Locate the cell with the specified text and output its (x, y) center coordinate. 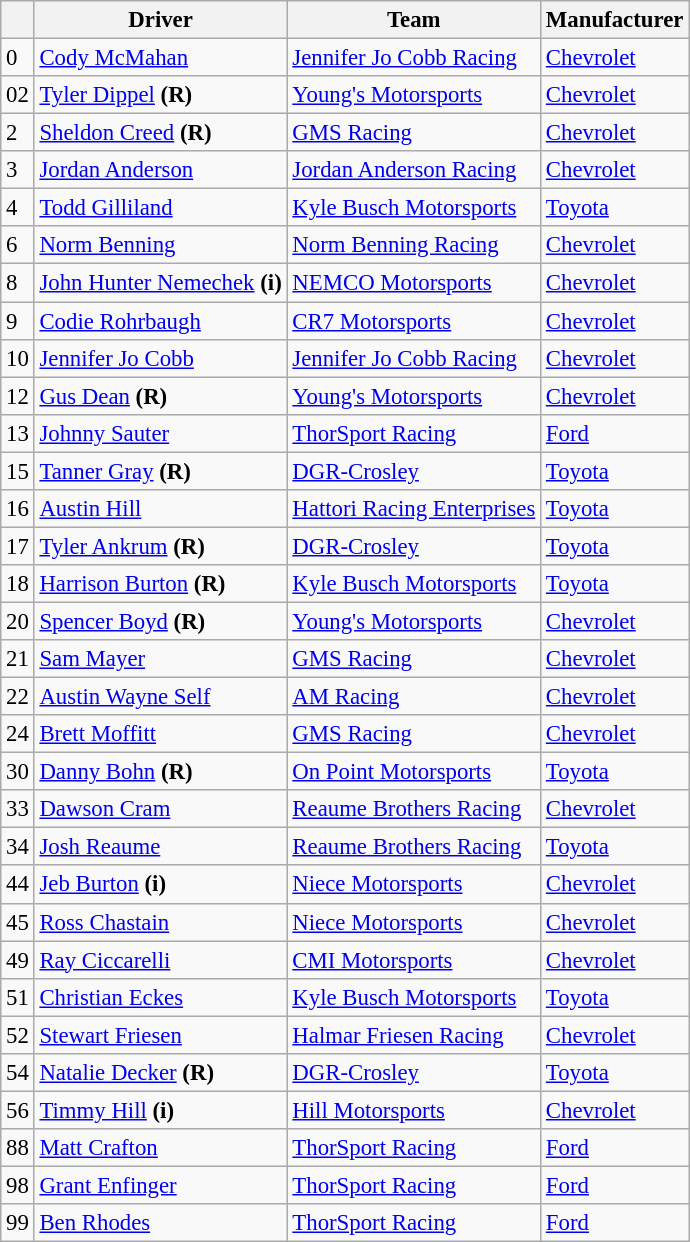
30 (18, 772)
51 (18, 997)
0 (18, 58)
34 (18, 847)
88 (18, 1148)
Dawson Cram (160, 809)
Stewart Friesen (160, 1035)
Gus Dean (R) (160, 396)
Ben Rhodes (160, 1223)
6 (18, 245)
Jordan Anderson (160, 170)
8 (18, 283)
13 (18, 433)
10 (18, 358)
52 (18, 1035)
3 (18, 170)
4 (18, 208)
Sam Mayer (160, 659)
Austin Hill (160, 509)
Team (414, 20)
22 (18, 697)
Tyler Ankrum (R) (160, 546)
21 (18, 659)
54 (18, 1073)
Jennifer Jo Cobb (160, 358)
Austin Wayne Self (160, 697)
Sheldon Creed (R) (160, 133)
56 (18, 1110)
Grant Enfinger (160, 1185)
18 (18, 584)
24 (18, 734)
Cody McMahan (160, 58)
Driver (160, 20)
99 (18, 1223)
CMI Motorsports (414, 960)
John Hunter Nemechek (i) (160, 283)
Josh Reaume (160, 847)
Brett Moffitt (160, 734)
Codie Rohrbaugh (160, 321)
Jordan Anderson Racing (414, 170)
Tanner Gray (R) (160, 471)
Tyler Dippel (R) (160, 95)
On Point Motorsports (414, 772)
Ross Chastain (160, 922)
Norm Benning Racing (414, 245)
Johnny Sauter (160, 433)
2 (18, 133)
NEMCO Motorsports (414, 283)
98 (18, 1185)
Manufacturer (615, 20)
Natalie Decker (R) (160, 1073)
Jeb Burton (i) (160, 885)
Todd Gilliland (160, 208)
49 (18, 960)
9 (18, 321)
Halmar Friesen Racing (414, 1035)
02 (18, 95)
Norm Benning (160, 245)
16 (18, 509)
17 (18, 546)
20 (18, 621)
33 (18, 809)
15 (18, 471)
44 (18, 885)
12 (18, 396)
Hill Motorsports (414, 1110)
Timmy Hill (i) (160, 1110)
Ray Ciccarelli (160, 960)
45 (18, 922)
CR7 Motorsports (414, 321)
AM Racing (414, 697)
Christian Eckes (160, 997)
Matt Crafton (160, 1148)
Harrison Burton (R) (160, 584)
Hattori Racing Enterprises (414, 509)
Spencer Boyd (R) (160, 621)
Danny Bohn (R) (160, 772)
